Return the [x, y] coordinate for the center point of the cell that contains the specified text.  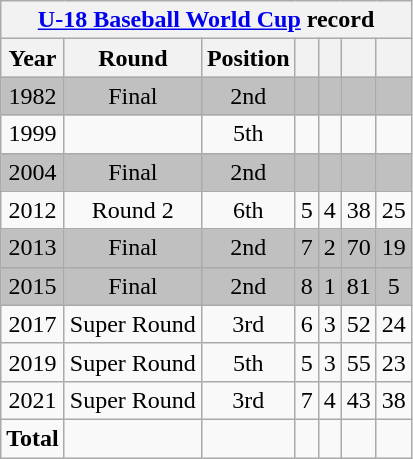
81 [358, 286]
Position [248, 58]
Round [132, 58]
1999 [33, 134]
Round 2 [132, 210]
1 [330, 286]
2013 [33, 248]
6th [248, 210]
Total [33, 438]
2004 [33, 172]
2015 [33, 286]
1982 [33, 96]
55 [358, 362]
24 [394, 324]
2021 [33, 400]
2017 [33, 324]
6 [306, 324]
2 [330, 248]
2012 [33, 210]
8 [306, 286]
U-18 Baseball World Cup record [206, 20]
23 [394, 362]
Year [33, 58]
70 [358, 248]
19 [394, 248]
43 [358, 400]
25 [394, 210]
2019 [33, 362]
52 [358, 324]
